Determine the [x, y] coordinate at the center of the cell enclosing the given text.  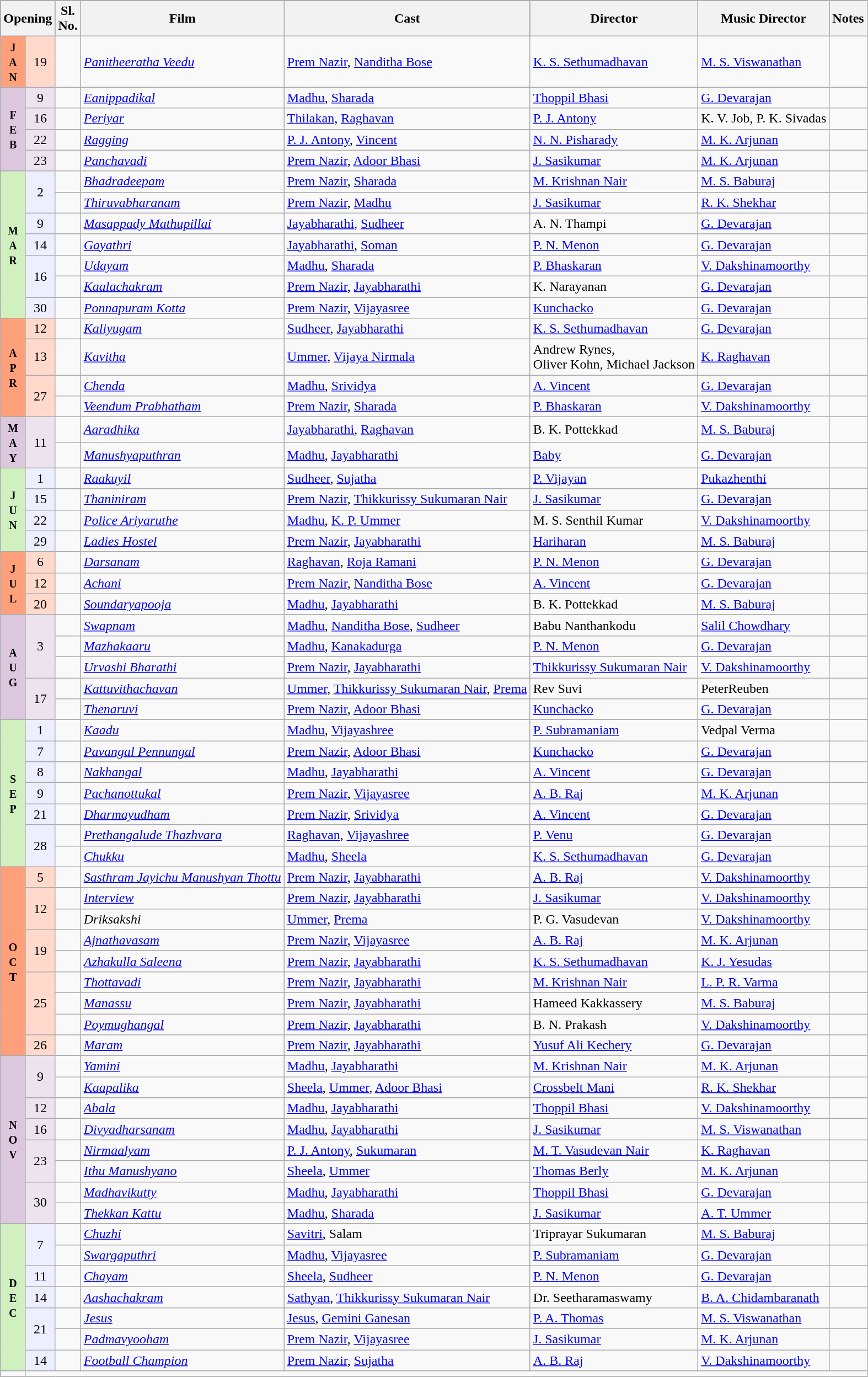
Jayabharathi, Raghavan [407, 430]
Azhakulla Saleena [182, 961]
Darsanam [182, 562]
Prem Nazir, Thikkurissy Sukumaran Nair [407, 499]
Film [182, 19]
APR [13, 367]
Madhu, Vijayashree [407, 730]
Interview [182, 898]
MAR [13, 244]
SEP [13, 793]
Kattuvithachavan [182, 688]
P. A. Thomas [614, 1318]
M. T. Vasudevan Nair [614, 1150]
A. N. Thampi [614, 223]
Music Director [764, 19]
Ummer, Vijaya Nirmala [407, 357]
Manushyaputhran [182, 455]
Madhu, Kanakadurga [407, 646]
28 [40, 846]
26 [40, 1045]
Babu Nanthankodu [614, 625]
Maram [182, 1045]
Aaradhika [182, 430]
P. J. Antony [614, 119]
Veendum Prabhatham [182, 407]
Madhu, Srividya [407, 386]
Chukku [182, 856]
PeterReuben [764, 688]
Udayam [182, 265]
Sheela, Sudheer [407, 1276]
Gayathri [182, 244]
Madhu, Nanditha Bose, Sudheer [407, 625]
Rev Suvi [614, 688]
M. S. Senthil Kumar [614, 520]
Madhavikutty [182, 1192]
Prem Nazir, Madhu [407, 202]
Panitheeratha Veedu [182, 62]
Kaadu [182, 730]
Savitri, Salam [407, 1234]
Mazhakaaru [182, 646]
Vedpal Verma [764, 730]
Manassu [182, 1003]
Prem Nazir, Srividya [407, 814]
13 [40, 357]
Sudheer, Jayabharathi [407, 329]
Madhu, Sheela [407, 856]
25 [40, 1003]
Chayam [182, 1276]
Chuzhi [182, 1234]
Baby [614, 455]
Soundaryapooja [182, 604]
Salil Chowdhary [764, 625]
Masappady Mathupillai [182, 223]
Pachanottukal [182, 793]
27 [40, 396]
Hameed Kakkassery [614, 1003]
17 [40, 698]
Kaapalika [182, 1087]
Thikkurissy Sukumaran Nair [614, 667]
Bhadradeepam [182, 182]
Padmavyooham [182, 1339]
Thekkan Kattu [182, 1213]
Madhu, Vijayasree [407, 1255]
N. N. Pisharady [614, 140]
P. Venu [614, 835]
OCT [13, 961]
Opening [28, 19]
15 [40, 499]
5 [40, 877]
B. N. Prakash [614, 1024]
Eanippadikal [182, 98]
Ladies Hostel [182, 541]
6 [40, 562]
Cast [407, 19]
Abala [182, 1108]
3 [40, 646]
Crossbelt Mani [614, 1087]
2 [40, 192]
Chenda [182, 386]
Kaliyugam [182, 329]
Yusuf Ali Kechery [614, 1045]
Triprayar Sukumaran [614, 1234]
Notes [848, 19]
P. J. Antony, Sukumaran [407, 1150]
Hariharan [614, 541]
JAN [13, 62]
20 [40, 604]
Ajnathavasam [182, 940]
AUG [13, 667]
29 [40, 541]
Sudheer, Sujatha [407, 478]
P. J. Antony, Vincent [407, 140]
P. G. Vasudevan [614, 919]
Kavitha [182, 357]
Football Champion [182, 1360]
Prem Nazir, Sujatha [407, 1360]
FEB [13, 129]
L. P. R. Varma [764, 982]
Panchavadi [182, 161]
NOV [13, 1140]
K. Narayanan [614, 286]
Driksakshi [182, 919]
Sheela, Ummer [407, 1171]
Prethangalude Thazhvara [182, 835]
JUN [13, 510]
Sheela, Ummer, Adoor Bhasi [407, 1087]
Swargaputhri [182, 1255]
Yamini [182, 1066]
Jayabharathi, Sudheer [407, 223]
Kaalachakram [182, 286]
Ponnapuram Kotta [182, 307]
Aashachakram [182, 1297]
Periyar [182, 119]
A. T. Ummer [764, 1213]
K. J. Yesudas [764, 961]
Dharmayudham [182, 814]
Sasthram Jayichu Manushyan Thottu [182, 877]
Thilakan, Raghavan [407, 119]
Pavangal Pennungal [182, 751]
Sl.No. [68, 19]
DEC [13, 1297]
Thenaruvi [182, 709]
Urvashi Bharathi [182, 667]
Jesus, Gemini Ganesan [407, 1318]
Thottavadi [182, 982]
Sathyan, Thikkurissy Sukumaran Nair [407, 1297]
Ragging [182, 140]
Nirmaalyam [182, 1150]
Pukazhenthi [764, 478]
Dr. Seetharamaswamy [614, 1297]
Andrew Rynes,Oliver Kohn, Michael Jackson [614, 357]
Jesus [182, 1318]
MAY [13, 442]
P. Vijayan [614, 478]
Raakuyil [182, 478]
B. A. Chidambaranath [764, 1297]
JUL [13, 583]
Ummer, Thikkurissy Sukumaran Nair, Prema [407, 688]
Raghavan, Vijayashree [407, 835]
Ummer, Prema [407, 919]
Swapnam [182, 625]
Director [614, 19]
Ithu Manushyano [182, 1171]
Jayabharathi, Soman [407, 244]
K. V. Job, P. K. Sivadas [764, 119]
Police Ariyaruthe [182, 520]
Thiruvabharanam [182, 202]
8 [40, 772]
Thaniniram [182, 499]
Madhu, K. P. Ummer [407, 520]
Raghavan, Roja Ramani [407, 562]
Divyadharsanam [182, 1129]
Poymughangal [182, 1024]
Thomas Berly [614, 1171]
Achani [182, 583]
Nakhangal [182, 772]
